Find where the given text appears and provide that cell's center as [X, Y] coordinate. 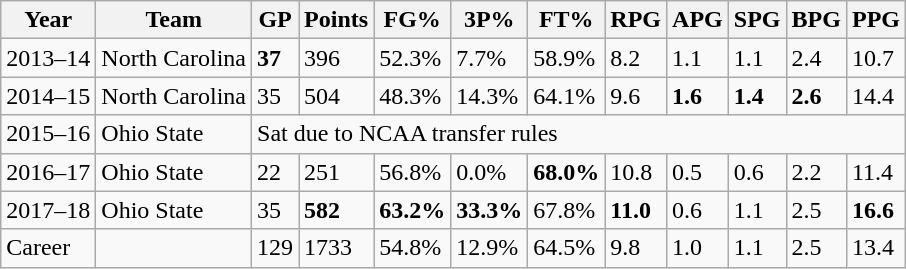
68.0% [566, 172]
37 [276, 58]
251 [336, 172]
2.4 [816, 58]
8.2 [636, 58]
3P% [490, 20]
9.8 [636, 248]
582 [336, 210]
BPG [816, 20]
2016–17 [48, 172]
Points [336, 20]
Team [174, 20]
11.4 [876, 172]
2015–16 [48, 134]
16.6 [876, 210]
2.6 [816, 96]
1733 [336, 248]
14.3% [490, 96]
FG% [412, 20]
0.5 [698, 172]
52.3% [412, 58]
10.8 [636, 172]
GP [276, 20]
FT% [566, 20]
504 [336, 96]
9.6 [636, 96]
48.3% [412, 96]
Year [48, 20]
64.1% [566, 96]
13.4 [876, 248]
1.0 [698, 248]
54.8% [412, 248]
0.0% [490, 172]
10.7 [876, 58]
396 [336, 58]
RPG [636, 20]
2.2 [816, 172]
22 [276, 172]
2014–15 [48, 96]
129 [276, 248]
2017–18 [48, 210]
58.9% [566, 58]
14.4 [876, 96]
67.8% [566, 210]
1.6 [698, 96]
2013–14 [48, 58]
APG [698, 20]
PPG [876, 20]
7.7% [490, 58]
SPG [757, 20]
56.8% [412, 172]
Career [48, 248]
33.3% [490, 210]
64.5% [566, 248]
Sat due to NCAA transfer rules [579, 134]
11.0 [636, 210]
1.4 [757, 96]
12.9% [490, 248]
63.2% [412, 210]
